Detect which cell encompasses the target text, then output its [X, Y] center coordinate. 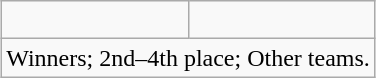
Winners; 2nd–4th place; Other teams. [188, 58]
